Scan for the cell matching the given text and deliver its (x, y) coordinate at center. 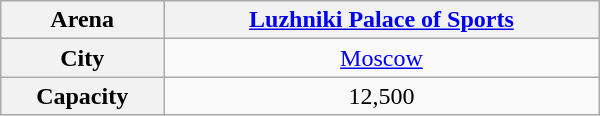
Luzhniki Palace of Sports (382, 20)
12,500 (382, 96)
City (82, 58)
Arena (82, 20)
Moscow (382, 58)
Capacity (82, 96)
